Find where the given text appears and provide that cell's center as (X, Y) coordinate. 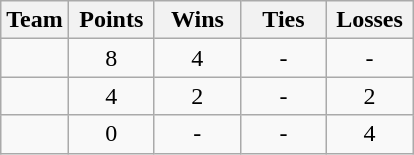
0 (111, 134)
Wins (197, 20)
Losses (369, 20)
Team (35, 20)
Points (111, 20)
8 (111, 58)
Ties (283, 20)
